For the text-containing cell, return its midpoint in (X, Y) coordinate format. 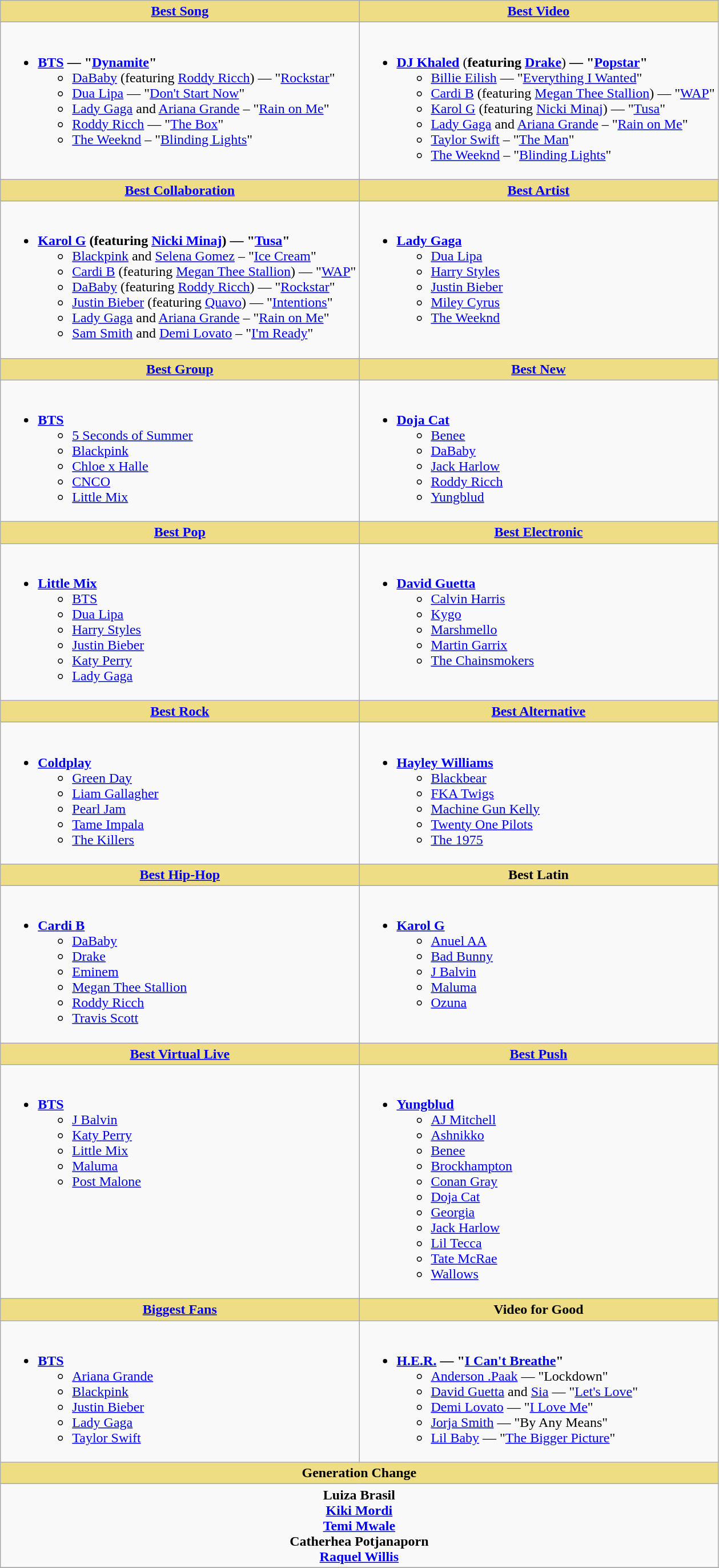
Best Video (539, 11)
Karol GAnuel AABad BunnyJ BalvinMalumaOzuna (539, 964)
Cardi BDaBabyDrakeEminemMegan Thee StallionRoddy RicchTravis Scott (180, 964)
Best Push (539, 1054)
Video for Good (539, 1310)
Best Latin (539, 875)
Best Electronic (539, 532)
Biggest Fans (180, 1310)
David GuettaCalvin HarrisKygoMarshmelloMartin GarrixThe Chainsmokers (539, 621)
Little MixBTSDua LipaHarry StylesJustin BieberKaty PerryLady Gaga (180, 621)
Doja CatBeneeDaBabyJack HarlowRoddy RicchYungblud (539, 451)
Best Song (180, 11)
Best Alternative (539, 711)
ColdplayGreen DayLiam GallagherPearl JamTame ImpalaThe Killers (180, 793)
Best Group (180, 369)
Best Pop (180, 532)
BTSJ BalvinKaty PerryLittle MixMalumaPost Malone (180, 1182)
Luiza BrasilKiki MordiTemi MwaleCatherhea PotjanapornRaquel Willis (359, 1526)
YungbludAJ MitchellAshnikkoBeneeBrockhamptonConan GrayDoja CatGeorgiaJack HarlowLil TeccaTate McRaeWallows (539, 1182)
Best Rock (180, 711)
BTSAriana GrandeBlackpinkJustin BieberLady GagaTaylor Swift (180, 1391)
Best Hip-Hop (180, 875)
BTS5 Seconds of SummerBlackpinkChloe x HalleCNCOLittle Mix (180, 451)
Best Collaboration (180, 190)
Generation Change (359, 1473)
Lady GagaDua LipaHarry StylesJustin BieberMiley CyrusThe Weeknd (539, 280)
Best Artist (539, 190)
Best Virtual Live (180, 1054)
Hayley WilliamsBlackbearFKA TwigsMachine Gun KellyTwenty One PilotsThe 1975 (539, 793)
Best New (539, 369)
